For the text-containing cell, return its midpoint in [X, Y] coordinate format. 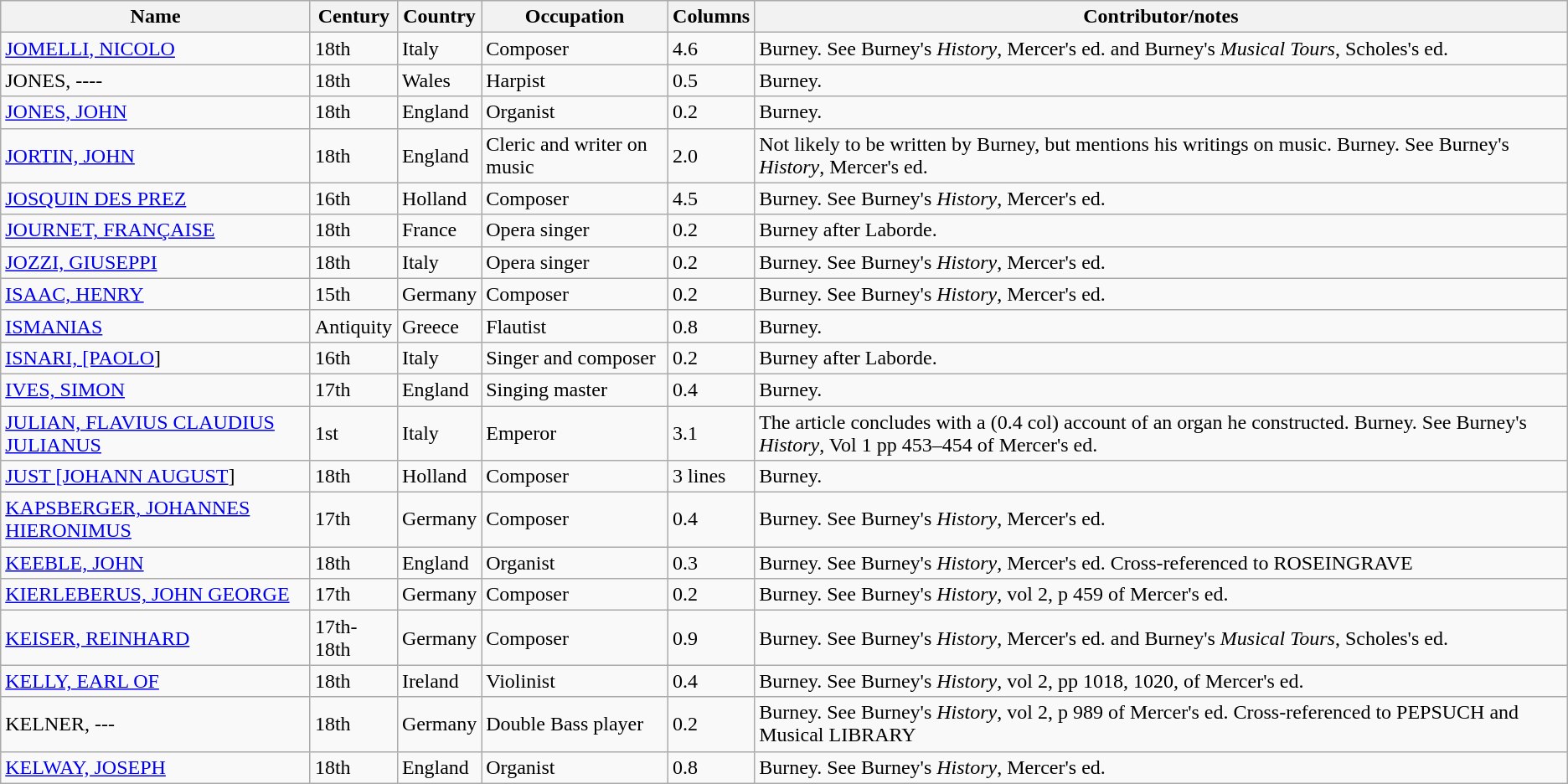
ISNARI, [PAOLO] [156, 358]
Emperor [575, 432]
Wales [439, 80]
KAPSBERGER, JOHANNES HIERONIMUS [156, 519]
15th [353, 294]
KEISER, REINHARD [156, 638]
KELWAY, JOSEPH [156, 767]
The article concludes with a (0.4 col) account of an organ he constructed. Burney. See Burney's History, Vol 1 pp 453–454 of Mercer's ed. [1161, 432]
Century [353, 17]
IVES, SIMON [156, 389]
17th-18th [353, 638]
JORTIN, JOHN [156, 156]
JOZZI, GIUSEPPI [156, 262]
4.6 [712, 49]
KIERLEBERUS, JOHN GEORGE [156, 595]
France [439, 230]
JULIAN, FLAVIUS CLAUDIUS JULIANUS [156, 432]
Burney. See Burney's History, vol 2, p 459 of Mercer's ed. [1161, 595]
1st [353, 432]
3 lines [712, 477]
Burney. See Burney's History, vol 2, p 989 of Mercer's ed. Cross-referenced to PEPSUCH and Musical LIBRARY [1161, 724]
JUST [JOHANN AUGUST] [156, 477]
Harpist [575, 80]
Contributor/notes [1161, 17]
Singing master [575, 389]
Burney. See Burney's History, Mercer's ed. Cross-referenced to ROSEINGRAVE [1161, 563]
KELLY, EARL OF [156, 681]
Not likely to be written by Burney, but mentions his writings on music. Burney. See Burney's History, Mercer's ed. [1161, 156]
JOURNET, FRANÇAISE [156, 230]
Singer and composer [575, 358]
Double Bass player [575, 724]
Occupation [575, 17]
0.9 [712, 638]
3.1 [712, 432]
2.0 [712, 156]
Columns [712, 17]
KELNER, --- [156, 724]
JONES, ---- [156, 80]
JOMELLI, NICOLO [156, 49]
4.5 [712, 199]
Antiquity [353, 326]
KEEBLE, JOHN [156, 563]
JONES, JOHN [156, 112]
Violinist [575, 681]
Country [439, 17]
Name [156, 17]
Flautist [575, 326]
0.5 [712, 80]
ISAAC, HENRY [156, 294]
ISMANIAS [156, 326]
Burney. See Burney's History, vol 2, pp 1018, 1020, of Mercer's ed. [1161, 681]
JOSQUIN DES PREZ [156, 199]
Greece [439, 326]
Ireland [439, 681]
0.3 [712, 563]
Cleric and writer on music [575, 156]
